Locate the cell with the specified text and output its [x, y] center coordinate. 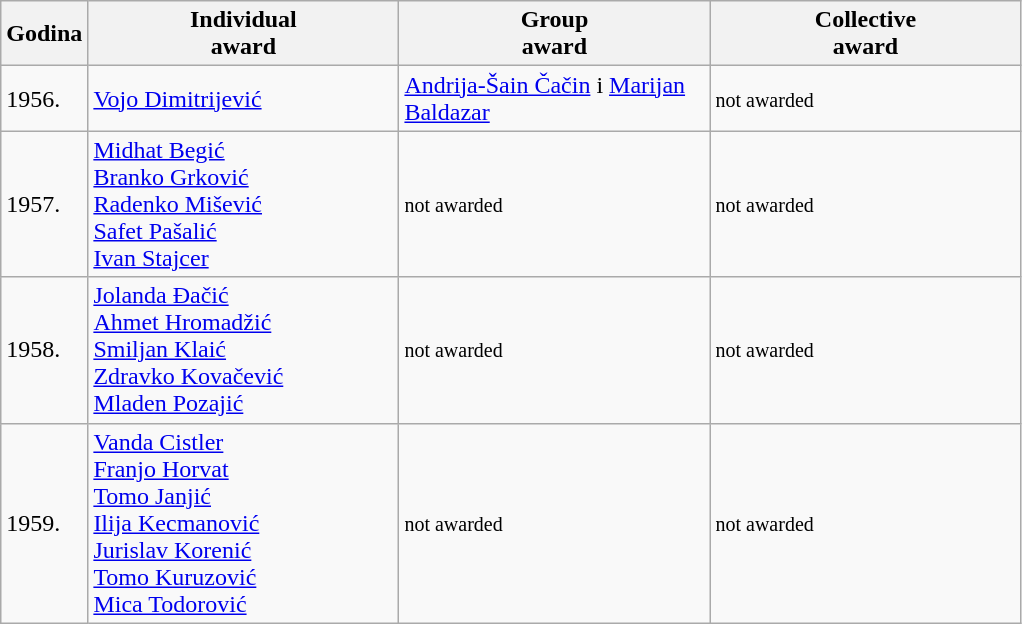
1956. [44, 98]
1958. [44, 350]
Individualaward [244, 34]
Groupaward [554, 34]
Midhat BegićBranko GrkovićRadenko MiševićSafet PašalićIvan Stajcer [244, 204]
Andrija-Šain Čačin i Marijan Baldazar [554, 98]
Godina [44, 34]
Vanda CistlerFranjo HorvatTomo JanjićIlija KecmanovićJurislav KorenićTomo KuruzovićMica Todorović [244, 523]
1957. [44, 204]
1959. [44, 523]
Jolanda ĐačićAhmet HromadžićSmiljan KlaićZdravko KovačevićMladen Pozajić [244, 350]
Collectiveaward [866, 34]
Vojo Dimitrijević [244, 98]
